For the text-containing cell, return its midpoint in [X, Y] coordinate format. 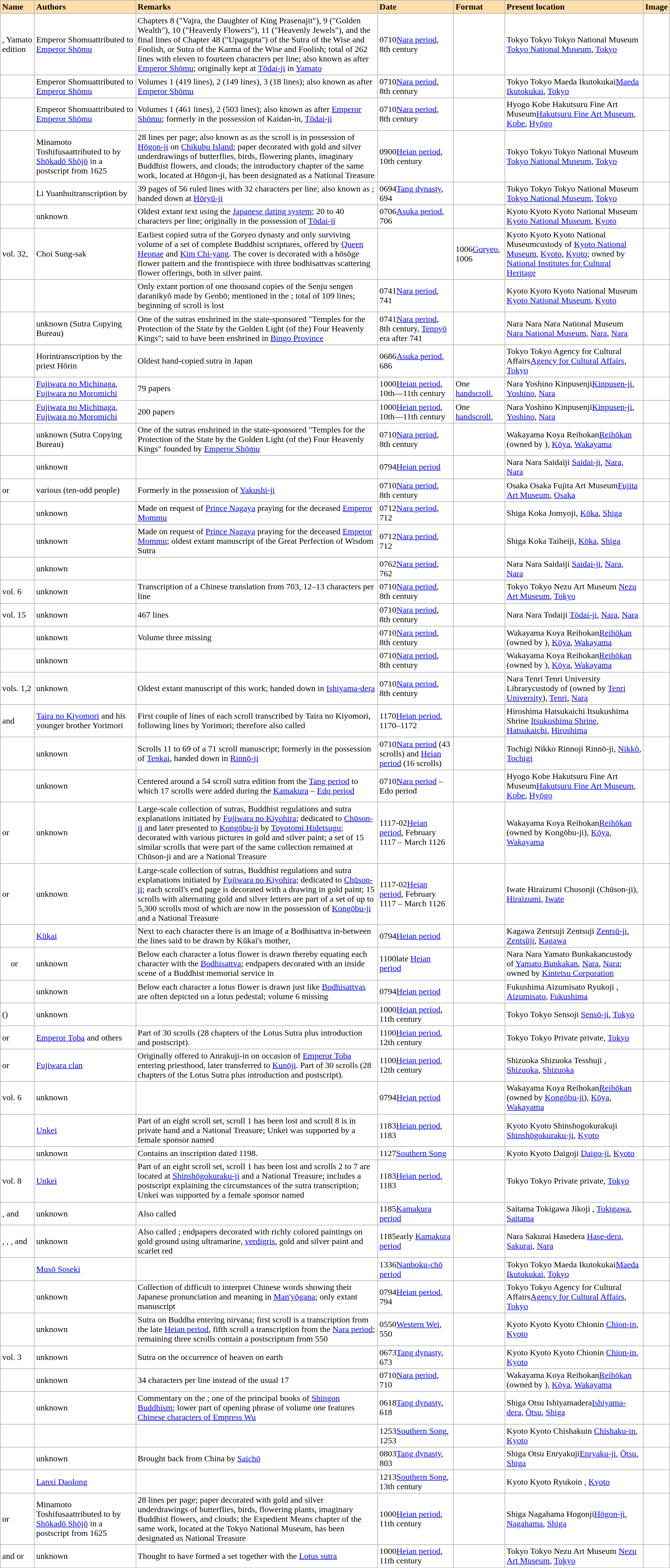
0710Nara period – Edo period [416, 786]
Also called [257, 1213]
Shiga Otsu EnryakujiEnryaku-ji, Ōtsu, Shiga [574, 1458]
Sutra on the occurrence of heaven on earth [257, 1357]
Osaka Osaka Fujita Art MuseumFujita Art Museum, Osaka [574, 490]
Kyoto Kyoto Chishakuin Chishaku-in, Kyoto [574, 1436]
Nara Nara Yamato Bunkakancustody of Yamato Bunkakan, Nara, Nara; owned by Kintetsu Corporation [574, 964]
Date [416, 7]
0618Tang dynasty, 618 [416, 1408]
various (ten-odd people) [85, 490]
Hiroshima Hatsukaichi Itsukushima Shrine Itsukushima Shrine, Hatsukaichi, Hiroshima [574, 721]
0694Tang dynasty, 694 [416, 194]
0673Tang dynasty, 673 [416, 1357]
0762Nara period, 762 [416, 569]
0741Nara period, 741 [416, 296]
Tokyo Tokyo Sensoji Sensō-ji, Tokyo [574, 1015]
Made on request of Prince Nagaya praying for the deceased Emperor Mommu; oldest extant manuscript of the Great Perfection of Wisdom Sutra [257, 541]
Thought to have formed a set together with the Lotus sutra [257, 1556]
1336Nanboku-chō period [416, 1269]
Shiga Otsu IshiyamaderaIshiyama-dera, Ōtsu, Shiga [574, 1408]
Remarks [257, 7]
, , , and [17, 1241]
Contains an inscription dated 1198. [257, 1153]
0741Nara period, 8th century, Tenpyō era after 741 [416, 328]
Kagawa Zentsuji Zentsuji Zentsū-ji, Zentsūji, Kagawa [574, 936]
Transcription of a Chinese translation from 703, 12–13 characters per line [257, 591]
Iwate Hiraizumi Chusonji (Chūson-ji), Hiraizumi, Iwate [574, 894]
Made on request of Prince Nagaya praying for the deceased Emperor Mommu [257, 513]
Nara Nara Nara National Museum Nara National Museum, Nara, Nara [574, 328]
1100late Heian period [416, 964]
Kyoto Kyoto Shinshogokurakuji Shinshōgokuraku-ji, Kyoto [574, 1130]
1253Southern Song, 1253 [416, 1436]
Volumes 1 (419 lines), 2 (149 lines), 3 (18 lines); also known as after Emperor Shōmu [257, 86]
Format [479, 7]
1185early Kamakura period [416, 1241]
Emperor Toba and others [85, 1037]
79 papers [257, 389]
Kyoto Kyoto Ryukoin , Kyoto [574, 1482]
Oldest hand-copied sutra in Japan [257, 361]
0686Asuka period, 686 [416, 361]
Collection of difficult to interpret Chinese words showing their Japanese pronunciation and meaning in Man'yōgana; only extant manuscript [257, 1297]
0710Nara period (43 scrolls) and Heian period (16 scrolls) [416, 753]
Volume three missing [257, 637]
and [17, 721]
Centered around a 54 scroll sutra edition from the Tang period to which 17 scrolls were added during the Kamakura – Edo period [257, 786]
0794Heian period, 794 [416, 1297]
Taira no Kiyomori and his younger brother Yorimori [85, 721]
vol. 8 [17, 1181]
Fukushima Aizumisato Ryukoji , Aizumisato, Fukushima [574, 991]
Li Yuanhuitranscription by [85, 194]
() [17, 1015]
vol. 15 [17, 615]
200 papers [257, 411]
Image [657, 7]
Oldest extant text using the Japanese dating system; 20 to 40 characters per line; originally in the possession of Tōdai-ji [257, 216]
Below each character a lotus flower is drawn just like Bodhisattvas are often depicted on a lotus pedestal; volume 6 missing [257, 991]
0900Heian period, 10th century [416, 156]
467 lines [257, 615]
Also called ; endpapers decorated with richly colored paintings on gold ground using ultramarine, verdigris, gold and silver paint and scarlet red [257, 1241]
Shiga Koka Taiheiji, Kōka, Shiga [574, 541]
0803Tang dynasty, 803 [416, 1458]
vols. 1,2 [17, 688]
Kūkai [85, 936]
0550Western Wei, 550 [416, 1329]
Kyoto Kyoto Kyoto National Museumcustody of Kyoto National Museum, Kyoto, Kyoto; owned by National Institutes for Cultural Heritage [574, 254]
and or [17, 1556]
34 characters per line instead of the usual 17 [257, 1380]
1170Heian period, 1170–1172 [416, 721]
Formerly in the possession of Yakushi-ji [257, 490]
Authors [85, 7]
Nara Nara Todaiji Tōdai-ji, Nara, Nara [574, 615]
Horintranscription by the priest Hōrin [85, 361]
vol. 3 [17, 1357]
Name [17, 7]
Musō Soseki [85, 1269]
Scrolls 11 to 69 of a 71 scroll manuscript; formerly in the possession of Tenkai, handed down in Rinnō-ji [257, 753]
Fujiwara clan [85, 1065]
Present location [574, 7]
1213Southern Song, 13th century [416, 1482]
Saitama Tokigawa Jikoji , Tokigawa, Saitama [574, 1213]
Shizuoka Shizuoka Tesshuji , Shizuoka, Shizuoka [574, 1065]
1127Southern Song [416, 1153]
vol. 32, [17, 254]
Tochigi Nikko Rinnoji Rinnō-ji, Nikkō, Tochigi [574, 753]
, and [17, 1213]
Part of 30 scrolls (28 chapters of the Lotus Sutra plus introduction and postscript). [257, 1037]
Nara Tenri Tenri University Librarycustody of (owned by Tenri University), Tenri, Nara [574, 688]
1185Kamakura period [416, 1213]
, Yamato edition [17, 45]
Brought back from China by Saichō [257, 1458]
Kyoto Kyoto Daigoji Daigo-ji, Kyoto [574, 1153]
First couple of lines of each scroll transcribed by Taira no Kiyomori, following lines by Yorimori; therefore also called [257, 721]
Shiga Nagahama HogonjiHōgon-ji, Nagahama, Shiga [574, 1519]
0706Asuka period, 706 [416, 216]
Nara Sakurai Hasedera Hase-dera, Sakurai, Nara [574, 1241]
39 pages of 56 ruled lines with 32 characters per line; also known as ; handed down at Hōryū-ji [257, 194]
Choi Sung-sak [85, 254]
Oldest extant manuscript of this work; handed down in Ishiyama-dera [257, 688]
Volumes 1 (461 lines), 2 (503 lines); also known as after Emperor Shōmu; formerly in the possession of Kaidan-in, Tōdai-ji [257, 114]
1006Goryeo, 1006 [479, 254]
Lanxi Daolong [85, 1482]
0710Nara period, 710 [416, 1380]
Next to each character there is an image of a Bodhisattva in-between the lines said to be drawn by Kūkai's mother, [257, 936]
Shiga Koka Jomyoji, Kōka, Shiga [574, 513]
